Detect which cell encompasses the target text, then output its [X, Y] center coordinate. 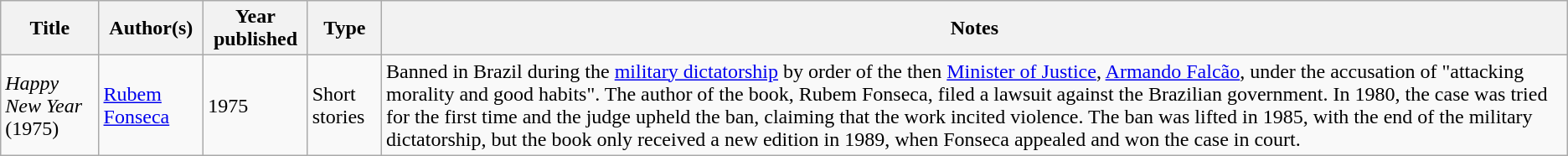
Title [50, 29]
Year published [256, 29]
Notes [975, 29]
Type [344, 29]
Rubem Fonseca [151, 106]
Author(s) [151, 29]
1975 [256, 106]
Happy New Year (1975) [50, 106]
Short stories [344, 106]
